Determine the (x, y) coordinate at the center of the cell enclosing the given text.  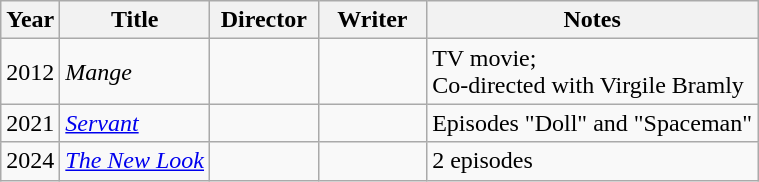
2 episodes (592, 161)
Notes (592, 20)
Director (264, 20)
2012 (30, 72)
Episodes "Doll" and "Spaceman" (592, 123)
TV movie;Co-directed with Virgile Bramly (592, 72)
2024 (30, 161)
Mange (135, 72)
Year (30, 20)
Writer (372, 20)
Servant (135, 123)
Title (135, 20)
The New Look (135, 161)
2021 (30, 123)
